Determine the (x, y) coordinate at the center of the cell enclosing the given text.  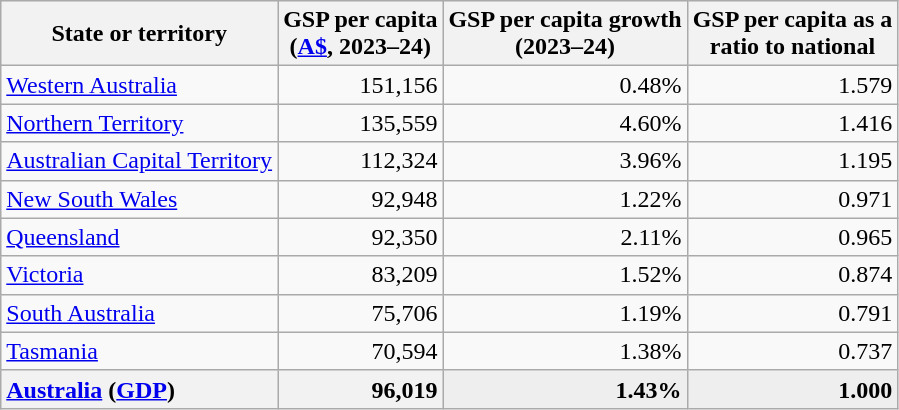
0.874 (792, 275)
135,559 (360, 123)
0.791 (792, 313)
Australian Capital Territory (140, 161)
151,156 (360, 85)
GSP per capita(A$, 2023–24) (360, 34)
1.52% (565, 275)
1.416 (792, 123)
1.579 (792, 85)
South Australia (140, 313)
Tasmania (140, 351)
GSP per capita as aratio to national (792, 34)
96,019 (360, 389)
0.971 (792, 199)
70,594 (360, 351)
New South Wales (140, 199)
State or territory (140, 34)
Western Australia (140, 85)
1.43% (565, 389)
4.60% (565, 123)
Queensland (140, 237)
92,948 (360, 199)
1.22% (565, 199)
92,350 (360, 237)
1.000 (792, 389)
2.11% (565, 237)
Victoria (140, 275)
1.38% (565, 351)
1.195 (792, 161)
Australia (GDP) (140, 389)
0.737 (792, 351)
83,209 (360, 275)
112,324 (360, 161)
GSP per capita growth(2023–24) (565, 34)
Northern Territory (140, 123)
75,706 (360, 313)
3.96% (565, 161)
0.48% (565, 85)
1.19% (565, 313)
0.965 (792, 237)
